Search for the cell housing the specified text and yield its [x, y] center coordinate. 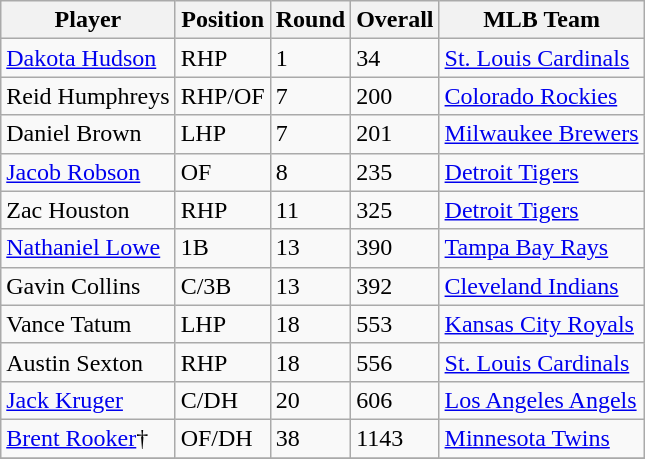
OF [222, 172]
Zac Houston [88, 210]
1143 [395, 438]
606 [395, 400]
325 [395, 210]
Overall [395, 20]
556 [395, 362]
Austin Sexton [88, 362]
Minnesota Twins [542, 438]
Jack Kruger [88, 400]
11 [310, 210]
392 [395, 286]
34 [395, 58]
MLB Team [542, 20]
Round [310, 20]
RHP/OF [222, 96]
Dakota Hudson [88, 58]
C/3B [222, 286]
1 [310, 58]
8 [310, 172]
C/DH [222, 400]
Reid Humphreys [88, 96]
553 [395, 324]
Brent Rooker† [88, 438]
Kansas City Royals [542, 324]
1B [222, 248]
Cleveland Indians [542, 286]
200 [395, 96]
Vance Tatum [88, 324]
Nathaniel Lowe [88, 248]
OF/DH [222, 438]
390 [395, 248]
Daniel Brown [88, 134]
Player [88, 20]
Position [222, 20]
Jacob Robson [88, 172]
Los Angeles Angels [542, 400]
235 [395, 172]
20 [310, 400]
Tampa Bay Rays [542, 248]
Gavin Collins [88, 286]
201 [395, 134]
38 [310, 438]
Milwaukee Brewers [542, 134]
Colorado Rockies [542, 96]
